Locate the cell with the specified text and output its [X, Y] center coordinate. 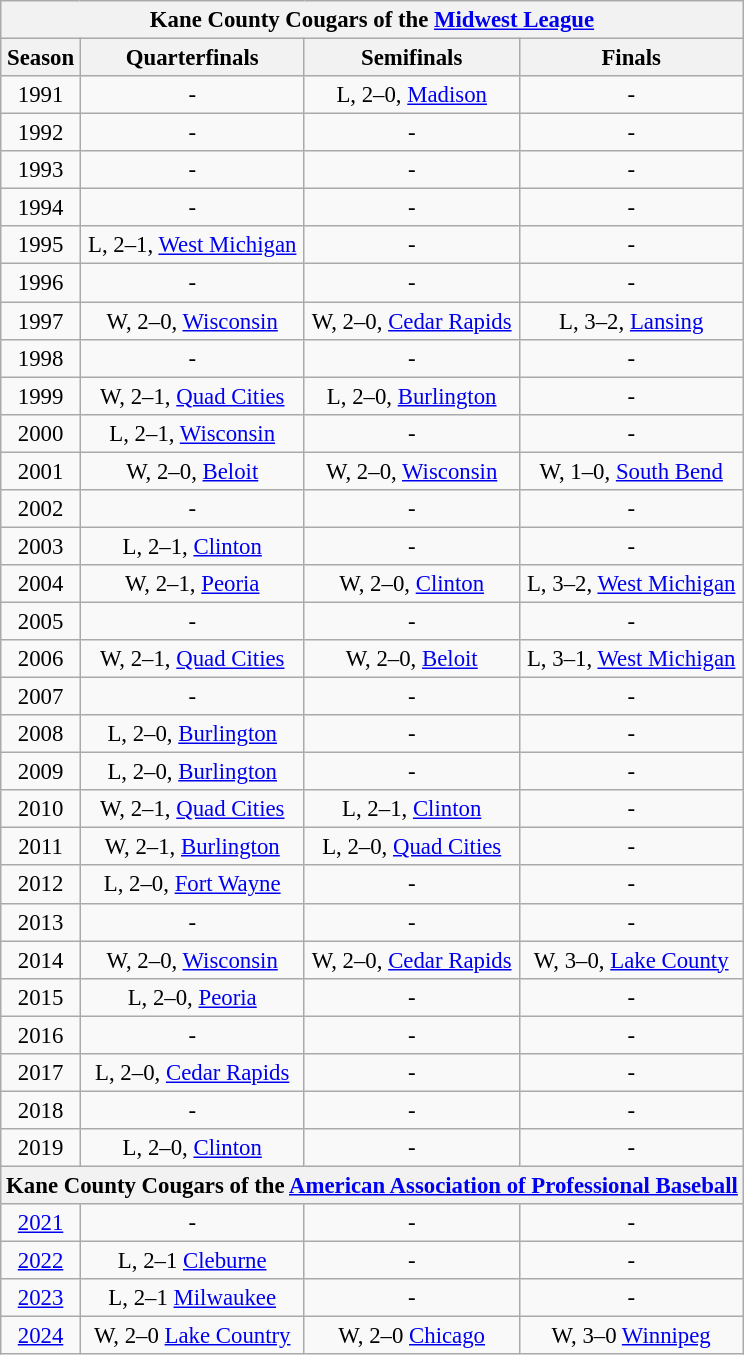
2000 [40, 433]
L, 2–0, Peoria [192, 997]
2016 [40, 1035]
W, 2–1, Burlington [192, 847]
1995 [40, 245]
2009 [40, 772]
1998 [40, 358]
2021 [40, 1223]
2003 [40, 546]
Semifinals [412, 58]
2023 [40, 1298]
1996 [40, 283]
Finals [631, 58]
2018 [40, 1110]
L, 3–2, Lansing [631, 321]
2015 [40, 997]
2005 [40, 621]
W, 2–0 Lake Country [192, 1336]
L, 2–1, West Michigan [192, 245]
L, 2–0, Fort Wayne [192, 885]
Kane County Cougars of the Midwest League [372, 20]
2017 [40, 1073]
L, 2–1, Wisconsin [192, 433]
L, 3–1, West Michigan [631, 659]
Season [40, 58]
2022 [40, 1261]
Quarterfinals [192, 58]
2008 [40, 734]
W, 1–0, South Bend [631, 471]
2001 [40, 471]
Kane County Cougars of the American Association of Professional Baseball [372, 1185]
L, 2–0, Quad Cities [412, 847]
W, 3–0, Lake County [631, 960]
1999 [40, 396]
2024 [40, 1336]
2002 [40, 509]
1993 [40, 170]
2019 [40, 1148]
2011 [40, 847]
2012 [40, 885]
L, 2–0, Madison [412, 95]
2014 [40, 960]
L, 3–2, West Michigan [631, 584]
L, 2–1 Cleburne [192, 1261]
L, 2–0, Clinton [192, 1148]
2007 [40, 697]
2010 [40, 809]
L, 2–1 Milwaukee [192, 1298]
1992 [40, 133]
2004 [40, 584]
W, 2–0 Chicago [412, 1336]
1991 [40, 95]
W, 2–0, Clinton [412, 584]
W, 3–0 Winnipeg [631, 1336]
L, 2–0, Cedar Rapids [192, 1073]
1994 [40, 208]
2006 [40, 659]
2013 [40, 922]
1997 [40, 321]
W, 2–1, Peoria [192, 584]
